Output the (x, y) coordinate of the center of the cell containing the given text.  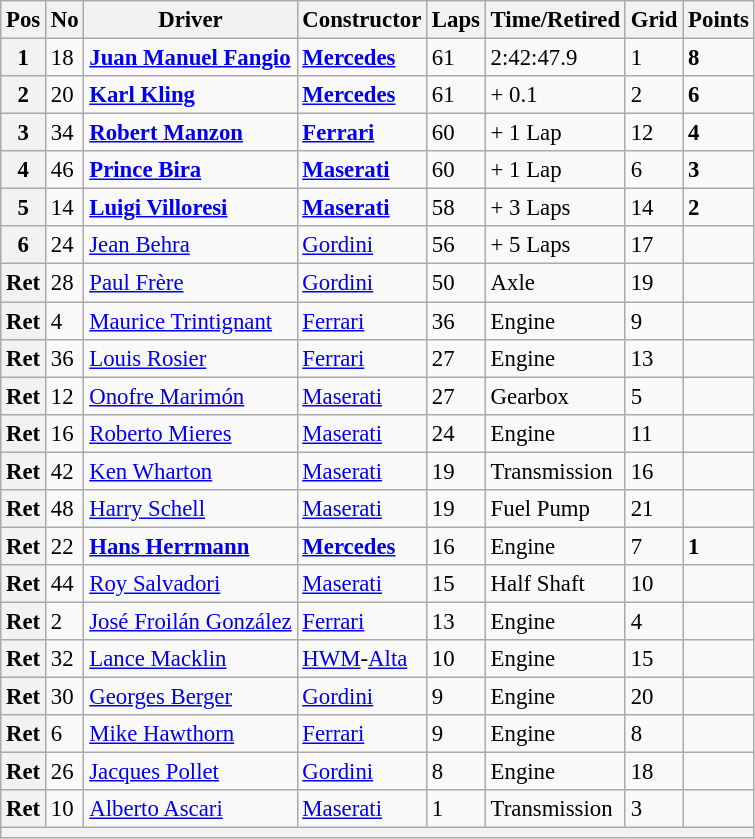
+ 5 Laps (555, 245)
Maurice Trintignant (190, 321)
Hans Herrmann (190, 546)
50 (456, 283)
28 (65, 283)
Driver (190, 20)
Jean Behra (190, 245)
46 (65, 170)
+ 0.1 (555, 95)
Juan Manuel Fangio (190, 58)
17 (654, 245)
José Froilán González (190, 621)
Time/Retired (555, 20)
Georges Berger (190, 697)
Laps (456, 20)
Paul Frère (190, 283)
Karl Kling (190, 95)
Fuel Pump (555, 509)
26 (65, 772)
Roberto Mieres (190, 433)
44 (65, 584)
Lance Macklin (190, 659)
Onofre Marimón (190, 396)
11 (654, 433)
22 (65, 546)
Constructor (362, 20)
Luigi Villoresi (190, 208)
42 (65, 471)
Louis Rosier (190, 358)
56 (456, 245)
48 (65, 509)
+ 3 Laps (555, 208)
30 (65, 697)
Robert Manzon (190, 133)
32 (65, 659)
Gearbox (555, 396)
34 (65, 133)
Axle (555, 283)
2:42:47.9 (555, 58)
No (65, 20)
Pos (24, 20)
Half Shaft (555, 584)
Harry Schell (190, 509)
Roy Salvadori (190, 584)
58 (456, 208)
Mike Hawthorn (190, 734)
Ken Wharton (190, 471)
Jacques Pollet (190, 772)
HWM-Alta (362, 659)
Alberto Ascari (190, 809)
21 (654, 509)
Points (718, 20)
Grid (654, 20)
Prince Bira (190, 170)
7 (654, 546)
